Pinpoint the cell where the given text exists, returning its (x, y) midpoint coordinate. 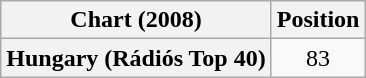
Hungary (Rádiós Top 40) (136, 58)
Position (318, 20)
Chart (2008) (136, 20)
83 (318, 58)
